From the cell containing the given text, extract its center point as (X, Y) coordinate. 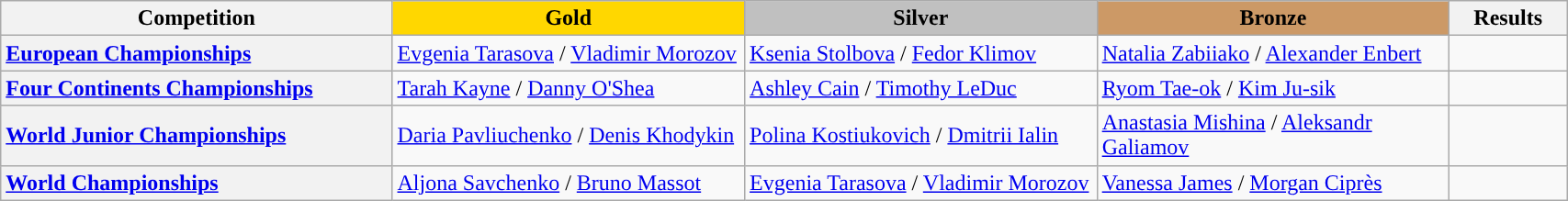
Silver (921, 18)
Anastasia Mishina / Aleksandr Galiamov (1273, 136)
Polina Kostiukovich / Dmitrii Ialin (921, 136)
European Championships (197, 53)
Daria Pavliuchenko / Denis Khodykin (569, 136)
Four Continents Championships (197, 88)
World Championships (197, 183)
Natalia Zabiiako / Alexander Enbert (1273, 53)
Ashley Cain / Timothy LeDuc (921, 88)
Aljona Savchenko / Bruno Massot (569, 183)
Ksenia Stolbova / Fedor Klimov (921, 53)
Bronze (1273, 18)
Gold (569, 18)
Tarah Kayne / Danny O'Shea (569, 88)
Competition (197, 18)
World Junior Championships (197, 136)
Ryom Tae-ok / Kim Ju-sik (1273, 88)
Results (1508, 18)
Vanessa James / Morgan Ciprès (1273, 183)
